Return the (X, Y) coordinate for the center point of the cell that contains the specified text.  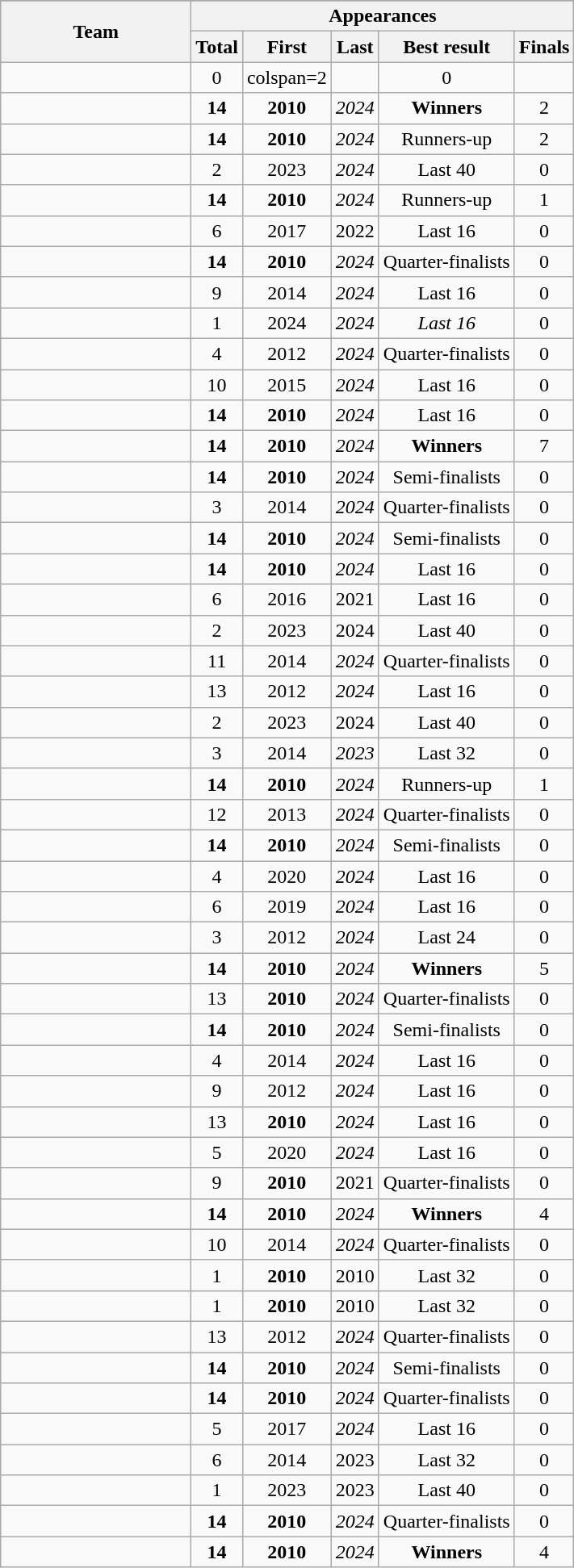
2015 (287, 385)
Finals (544, 47)
Total (217, 47)
Best result (446, 47)
colspan=2 (287, 77)
Last (355, 47)
7 (544, 446)
2016 (287, 600)
Appearances (383, 16)
12 (217, 814)
2022 (355, 231)
Last 24 (446, 938)
2013 (287, 814)
11 (217, 661)
Team (96, 31)
2019 (287, 907)
First (287, 47)
